Provide the (x, y) coordinate of the cell's center where the given text is located.  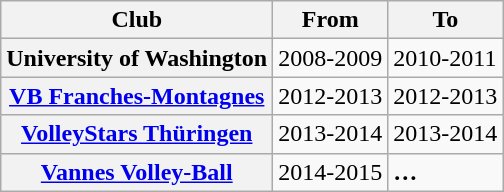
Club (137, 20)
VB Franches-Montagnes (137, 96)
2008-2009 (330, 58)
… (446, 172)
2014-2015 (330, 172)
University of Washington (137, 58)
2010-2011 (446, 58)
Vannes Volley-Ball (137, 172)
To (446, 20)
From (330, 20)
VolleyStars Thüringen (137, 134)
